Determine the (x, y) coordinate at the center of the cell enclosing the given text.  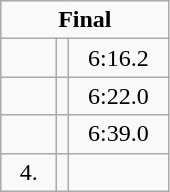
6:39.0 (118, 134)
6:16.2 (118, 58)
Final (85, 20)
6:22.0 (118, 96)
4. (29, 172)
